Return the [X, Y] coordinate for the center point of the cell that contains the specified text.  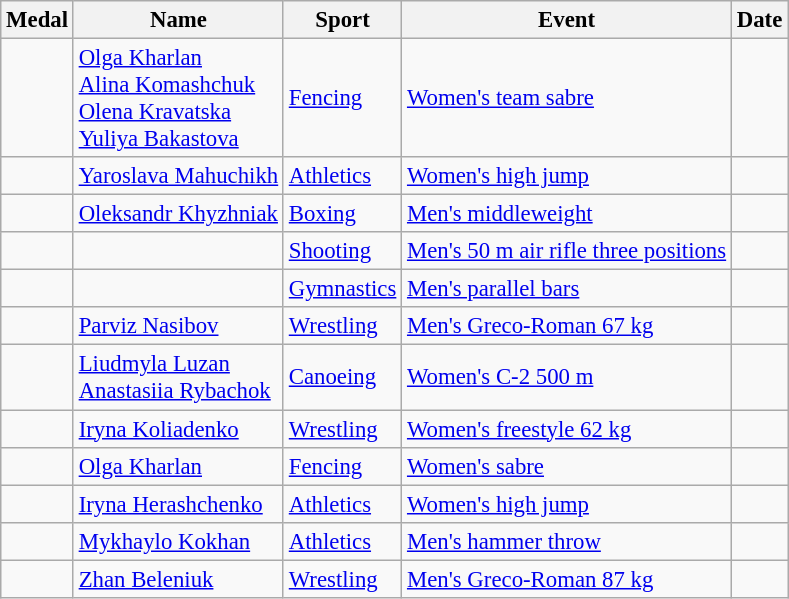
Event [567, 20]
Oleksandr Khyzhniak [178, 214]
Women's freestyle 62 kg [567, 429]
Women's C-2 500 m [567, 378]
Name [178, 20]
Zhan Beleniuk [178, 579]
Women's team sabre [567, 98]
Men's parallel bars [567, 289]
Men's Greco-Roman 67 kg [567, 327]
Olga Kharlan [178, 466]
Men's middleweight [567, 214]
Men's 50 m air rifle three positions [567, 251]
Date [759, 20]
Women's sabre [567, 466]
Canoeing [342, 378]
Men's Greco-Roman 87 kg [567, 579]
Liudmyla LuzanAnastasiia Rybachok [178, 378]
Parviz Nasibov [178, 327]
Yaroslava Mahuchikh [178, 176]
Sport [342, 20]
Men's hammer throw [567, 541]
Medal [38, 20]
Mykhaylo Kokhan [178, 541]
Olga KharlanAlina KomashchukOlena KravatskaYuliya Bakastova [178, 98]
Boxing [342, 214]
Iryna Herashchenko [178, 504]
Shooting [342, 251]
Gymnastics [342, 289]
Iryna Koliadenko [178, 429]
